For the text-containing cell, return its midpoint in (x, y) coordinate format. 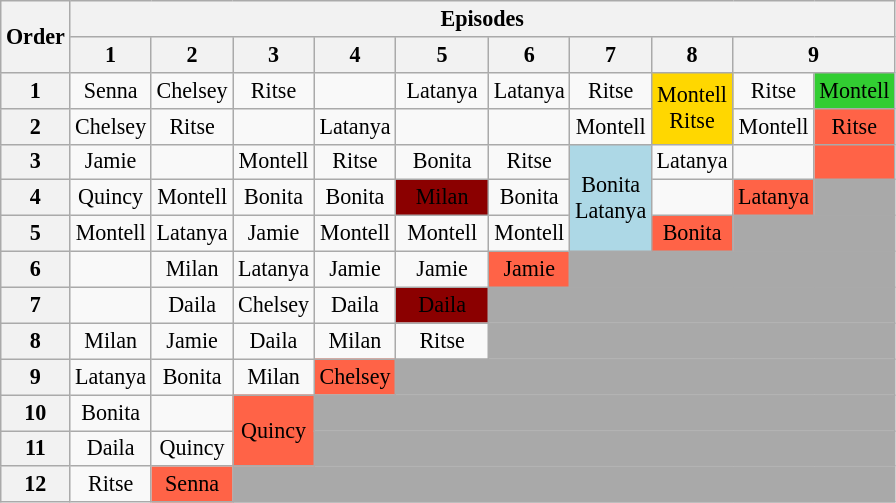
BonitaLatanya (610, 198)
11 (36, 448)
12 (36, 484)
Episodes (482, 18)
10 (36, 412)
MontellRitse (692, 108)
Order (36, 36)
